Return [x, y] of the center of cell containing provided text 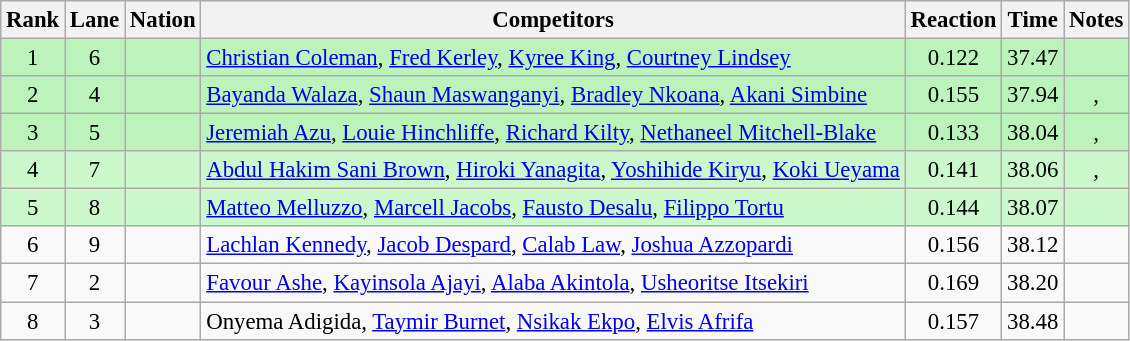
Jeremiah Azu, Louie Hinchliffe, Richard Kilty, Nethaneel Mitchell-Blake [553, 133]
0.156 [954, 245]
37.94 [1033, 95]
38.04 [1033, 133]
Christian Coleman, Fred Kerley, Kyree King, Courtney Lindsey [553, 58]
Favour Ashe, Kayinsola Ajayi, Alaba Akintola, Usheoritse Itsekiri [553, 283]
0.169 [954, 283]
Lachlan Kennedy, Jacob Despard, Calab Law, Joshua Azzopardi [553, 245]
9 [95, 245]
38.07 [1033, 208]
Lane [95, 20]
Abdul Hakim Sani Brown, Hiroki Yanagita, Yoshihide Kiryu, Koki Ueyama [553, 170]
Matteo Melluzzo, Marcell Jacobs, Fausto Desalu, Filippo Tortu [553, 208]
Bayanda Walaza, Shaun Maswanganyi, Bradley Nkoana, Akani Simbine [553, 95]
38.48 [1033, 321]
Onyema Adigida, Taymir Burnet, Nsikak Ekpo, Elvis Afrifa [553, 321]
Time [1033, 20]
Rank [33, 20]
37.47 [1033, 58]
0.133 [954, 133]
38.06 [1033, 170]
0.157 [954, 321]
38.20 [1033, 283]
0.144 [954, 208]
Nation [163, 20]
1 [33, 58]
Reaction [954, 20]
Competitors [553, 20]
Notes [1096, 20]
0.122 [954, 58]
38.12 [1033, 245]
0.141 [954, 170]
0.155 [954, 95]
